Detect which cell encompasses the target text, then output its (x, y) center coordinate. 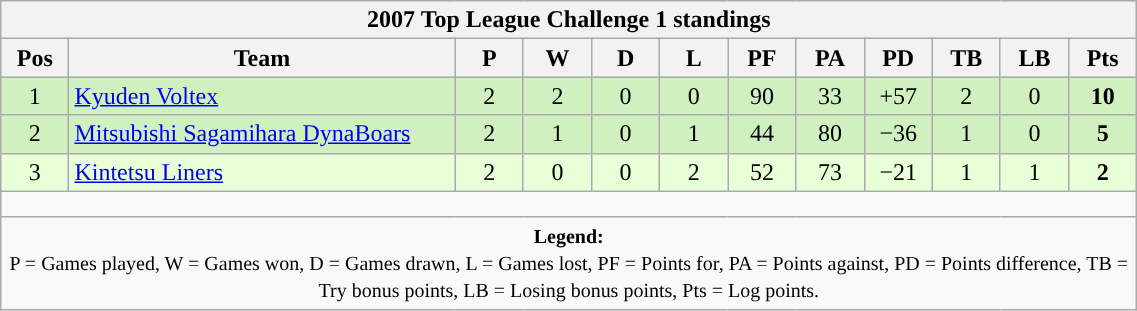
P (489, 58)
80 (830, 134)
Kyuden Voltex (262, 96)
W (557, 58)
D (625, 58)
73 (830, 172)
10 (1103, 96)
TB (966, 58)
90 (762, 96)
−36 (898, 134)
L (694, 58)
Pts (1103, 58)
44 (762, 134)
LB (1034, 58)
Team (262, 58)
PA (830, 58)
52 (762, 172)
Kintetsu Liners (262, 172)
5 (1103, 134)
3 (35, 172)
PD (898, 58)
2007 Top League Challenge 1 standings (569, 20)
33 (830, 96)
−21 (898, 172)
PF (762, 58)
Mitsubishi Sagamihara DynaBoars (262, 134)
Pos (35, 58)
+57 (898, 96)
